Output the [x, y] coordinate of the center of the cell containing the given text.  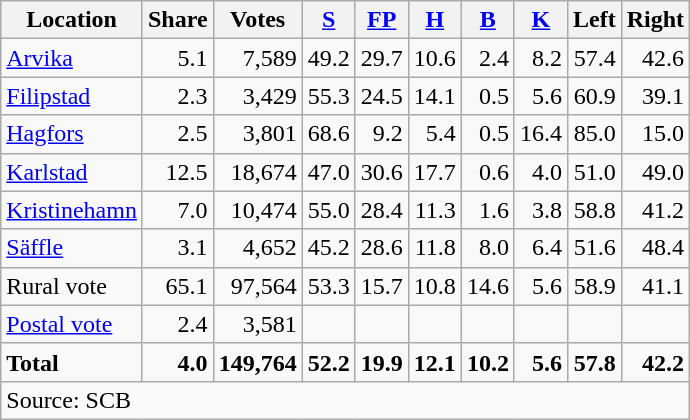
28.4 [382, 210]
Karlstad [72, 172]
5.4 [434, 134]
41.2 [655, 210]
10.2 [488, 362]
Left [594, 20]
68.6 [328, 134]
149,764 [258, 362]
48.4 [655, 248]
Arvika [72, 58]
Kristinehamn [72, 210]
1.6 [488, 210]
18,674 [258, 172]
65.1 [178, 286]
3,801 [258, 134]
11.3 [434, 210]
57.4 [594, 58]
Share [178, 20]
58.8 [594, 210]
4,652 [258, 248]
3,429 [258, 96]
29.7 [382, 58]
8.2 [540, 58]
H [434, 20]
19.9 [382, 362]
52.2 [328, 362]
Postal vote [72, 324]
Hagfors [72, 134]
47.0 [328, 172]
10.8 [434, 286]
30.6 [382, 172]
55.3 [328, 96]
B [488, 20]
28.6 [382, 248]
10.6 [434, 58]
Säffle [72, 248]
0.6 [488, 172]
49.0 [655, 172]
51.0 [594, 172]
Right [655, 20]
6.4 [540, 248]
53.3 [328, 286]
7.0 [178, 210]
Rural vote [72, 286]
49.2 [328, 58]
2.3 [178, 96]
45.2 [328, 248]
12.5 [178, 172]
3,581 [258, 324]
Filipstad [72, 96]
10,474 [258, 210]
Votes [258, 20]
41.1 [655, 286]
3.8 [540, 210]
42.2 [655, 362]
2.5 [178, 134]
9.2 [382, 134]
11.8 [434, 248]
8.0 [488, 248]
16.4 [540, 134]
39.1 [655, 96]
Source: SCB [346, 400]
5.1 [178, 58]
Total [72, 362]
15.0 [655, 134]
S [328, 20]
3.1 [178, 248]
58.9 [594, 286]
57.8 [594, 362]
85.0 [594, 134]
FP [382, 20]
15.7 [382, 286]
24.5 [382, 96]
14.6 [488, 286]
14.1 [434, 96]
Location [72, 20]
51.6 [594, 248]
12.1 [434, 362]
42.6 [655, 58]
60.9 [594, 96]
97,564 [258, 286]
K [540, 20]
55.0 [328, 210]
17.7 [434, 172]
7,589 [258, 58]
